Locate the cell with the specified text and output its (X, Y) center coordinate. 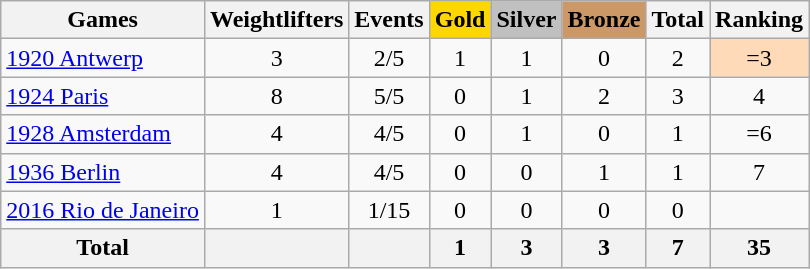
Games (103, 20)
35 (760, 248)
Silver (526, 20)
1/15 (389, 210)
Gold (460, 20)
Weightlifters (276, 20)
8 (276, 96)
5/5 (389, 96)
1936 Berlin (103, 172)
Events (389, 20)
1920 Antwerp (103, 58)
2016 Rio de Janeiro (103, 210)
Bronze (604, 20)
1924 Paris (103, 96)
2/5 (389, 58)
Ranking (760, 20)
1928 Amsterdam (103, 134)
=3 (760, 58)
=6 (760, 134)
